Return [X, Y] of the center of cell containing provided text 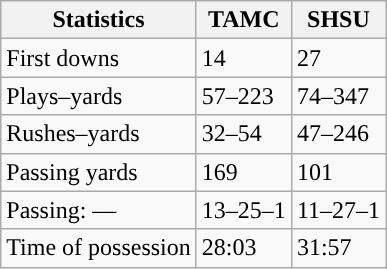
31:57 [338, 248]
TAMC [244, 20]
47–246 [338, 134]
57–223 [244, 96]
14 [244, 58]
169 [244, 172]
11–27–1 [338, 210]
Plays–yards [99, 96]
SHSU [338, 20]
27 [338, 58]
74–347 [338, 96]
Statistics [99, 20]
Passing yards [99, 172]
13–25–1 [244, 210]
First downs [99, 58]
Rushes–yards [99, 134]
32–54 [244, 134]
101 [338, 172]
28:03 [244, 248]
Time of possession [99, 248]
Passing: –– [99, 210]
